Scan for the cell matching the given text and deliver its [x, y] coordinate at center. 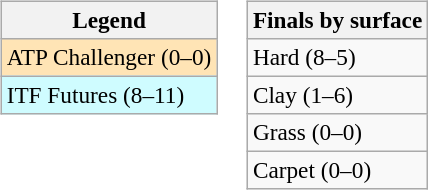
Finals by surface [337, 20]
Grass (0–0) [337, 133]
ATP Challenger (0–0) [108, 57]
Carpet (0–0) [337, 171]
ITF Futures (8–11) [108, 95]
Hard (8–5) [337, 57]
Legend [108, 20]
Clay (1–6) [337, 95]
